Determine the [X, Y] coordinate at the center of the cell enclosing the given text.  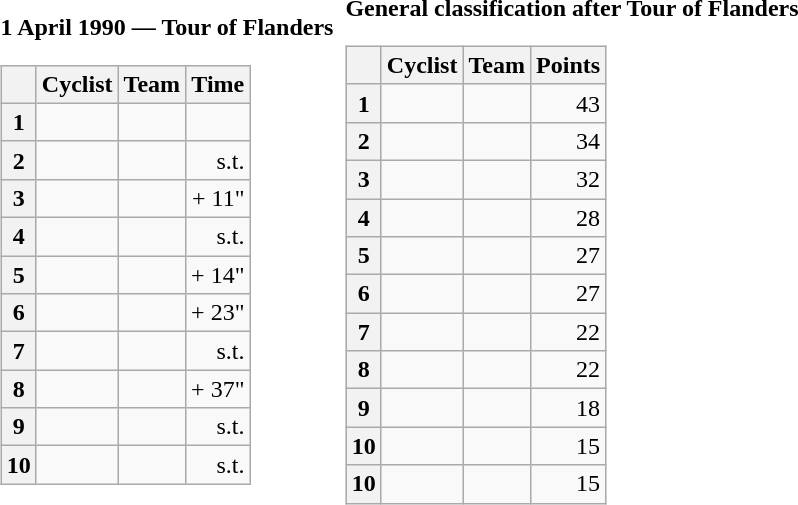
+ 37" [218, 389]
34 [568, 141]
Points [568, 65]
43 [568, 103]
18 [568, 408]
32 [568, 179]
+ 11" [218, 198]
28 [568, 217]
+ 14" [218, 275]
+ 23" [218, 313]
Time [218, 84]
